Return the (x, y) coordinate for the center point of the cell that contains the specified text.  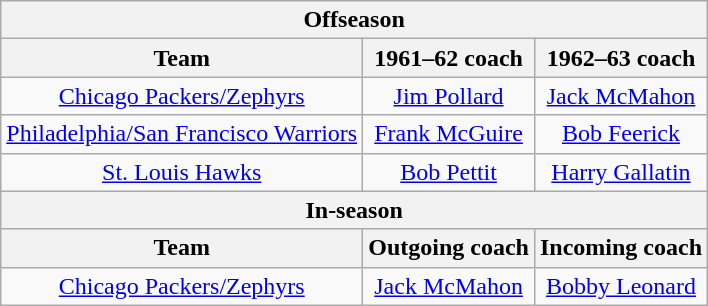
Bobby Leonard (620, 286)
Frank McGuire (449, 134)
Philadelphia/San Francisco Warriors (182, 134)
Harry Gallatin (620, 172)
1962–63 coach (620, 58)
In-season (354, 210)
Bob Feerick (620, 134)
St. Louis Hawks (182, 172)
Bob Pettit (449, 172)
Jim Pollard (449, 96)
1961–62 coach (449, 58)
Outgoing coach (449, 248)
Offseason (354, 20)
Incoming coach (620, 248)
